Return [X, Y] of the center of cell containing provided text 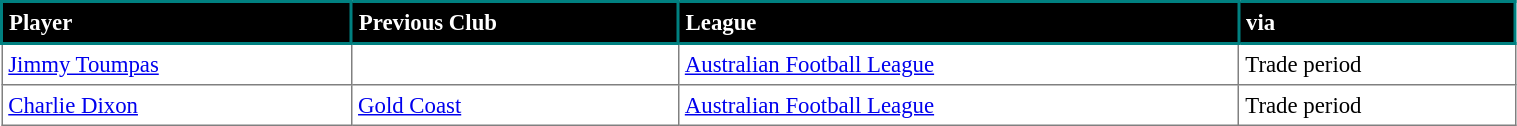
Player [177, 23]
Jimmy Toumpas [177, 64]
via [1378, 23]
Charlie Dixon [177, 105]
Gold Coast [514, 105]
Previous Club [514, 23]
League [958, 23]
